Return (x, y) of the center of cell containing provided text 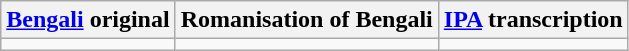
Bengali original (88, 20)
IPA transcription (533, 20)
Romanisation of Bengali (306, 20)
